Search for the cell housing the specified text and yield its [X, Y] center coordinate. 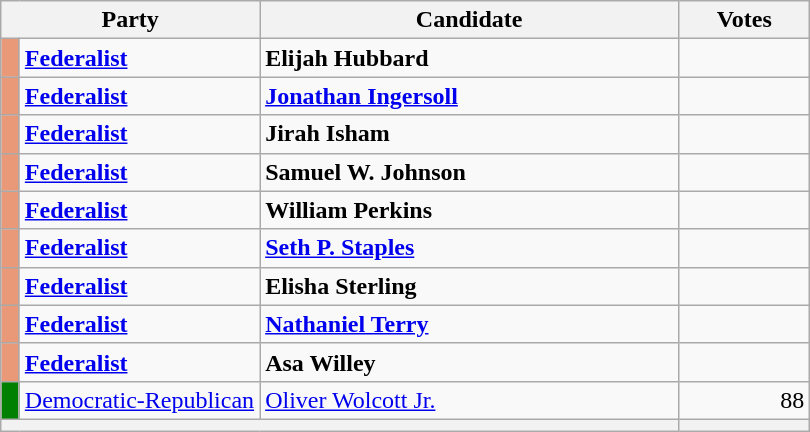
Oliver Wolcott Jr. [470, 400]
Asa Willey [470, 362]
88 [744, 400]
Democratic-Republican [139, 400]
William Perkins [470, 210]
Seth P. Staples [470, 248]
Votes [744, 20]
Party [130, 20]
Samuel W. Johnson [470, 172]
Nathaniel Terry [470, 324]
Candidate [470, 20]
Elijah Hubbard [470, 58]
Jirah Isham [470, 134]
Elisha Sterling [470, 286]
Jonathan Ingersoll [470, 96]
